Output the [x, y] coordinate of the center of the cell containing the given text.  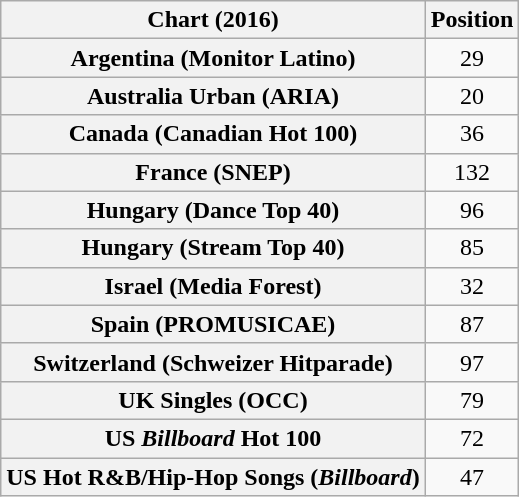
79 [472, 400]
72 [472, 438]
Hungary (Stream Top 40) [213, 248]
Chart (2016) [213, 20]
UK Singles (OCC) [213, 400]
Israel (Media Forest) [213, 286]
29 [472, 58]
Argentina (Monitor Latino) [213, 58]
US Hot R&B/Hip-Hop Songs (Billboard) [213, 477]
France (SNEP) [213, 172]
47 [472, 477]
Hungary (Dance Top 40) [213, 210]
97 [472, 362]
96 [472, 210]
20 [472, 96]
87 [472, 324]
Spain (PROMUSICAE) [213, 324]
US Billboard Hot 100 [213, 438]
Canada (Canadian Hot 100) [213, 134]
Australia Urban (ARIA) [213, 96]
Position [472, 20]
132 [472, 172]
85 [472, 248]
36 [472, 134]
Switzerland (Schweizer Hitparade) [213, 362]
32 [472, 286]
